From the cell containing the given text, extract its center point as (X, Y) coordinate. 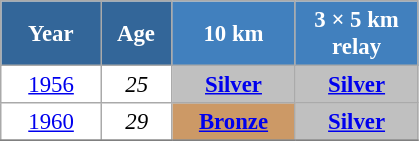
Bronze (234, 122)
Age (136, 34)
25 (136, 85)
29 (136, 122)
1956 (52, 85)
Year (52, 34)
3 × 5 km relay (356, 34)
10 km (234, 34)
1960 (52, 122)
